Return the [X, Y] coordinate for the center point of the cell that contains the specified text.  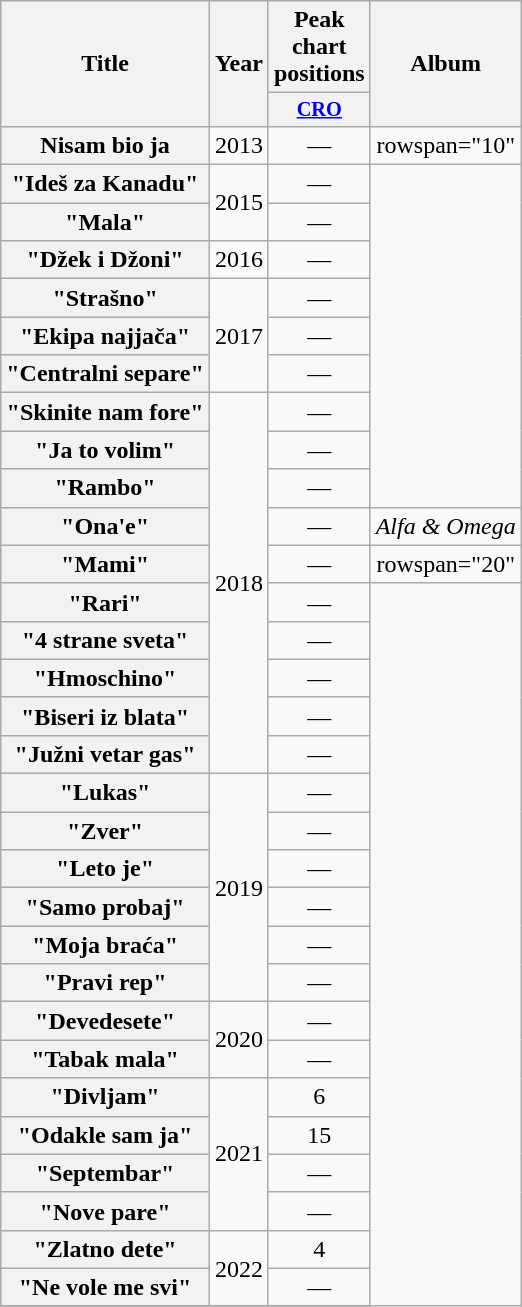
"Moja braća" [106, 945]
Nisam bio ja [106, 145]
2017 [238, 336]
Peak chart positions [319, 47]
Title [106, 64]
"Zver" [106, 831]
"Ona'e" [106, 526]
"Devedesete" [106, 1021]
2022 [238, 1268]
rowspan="20" [446, 564]
"4 strane sveta" [106, 640]
"Rari" [106, 602]
2021 [238, 1154]
"Južni vetar gas" [106, 754]
"Odakle sam ja" [106, 1135]
"Ne vole me svi" [106, 1287]
Year [238, 64]
2013 [238, 145]
2018 [238, 584]
"Lukas" [106, 793]
"Skinite nam fore" [106, 412]
"Zlatno dete" [106, 1249]
"Mami" [106, 564]
2019 [238, 888]
"Džek i Džoni" [106, 260]
"Centralni separe" [106, 374]
"Hmoschino" [106, 678]
"Mala" [106, 222]
rowspan="10" [446, 145]
"Biseri iz blata" [106, 716]
"Ekipa najjača" [106, 336]
"Strašno" [106, 298]
"Samo probaj" [106, 907]
Alfa & Omega [446, 526]
"Nove pare" [106, 1211]
"Pravi rep" [106, 983]
2016 [238, 260]
Album [446, 64]
2020 [238, 1040]
4 [319, 1249]
"Leto je" [106, 869]
2015 [238, 203]
"Divljam" [106, 1097]
CRO [319, 110]
"Ja to volim" [106, 450]
15 [319, 1135]
"Ideš za Kanadu" [106, 184]
"Rambo" [106, 488]
"Tabak mala" [106, 1059]
6 [319, 1097]
"Septembar" [106, 1173]
